Pinpoint the cell where the given text exists, returning its (X, Y) midpoint coordinate. 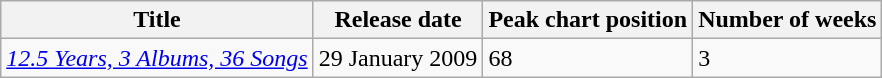
Release date (398, 20)
Number of weeks (788, 20)
12.5 Years, 3 Albums, 36 Songs (157, 58)
Peak chart position (588, 20)
68 (588, 58)
3 (788, 58)
Title (157, 20)
29 January 2009 (398, 58)
